Locate the cell with the specified text and output its (x, y) center coordinate. 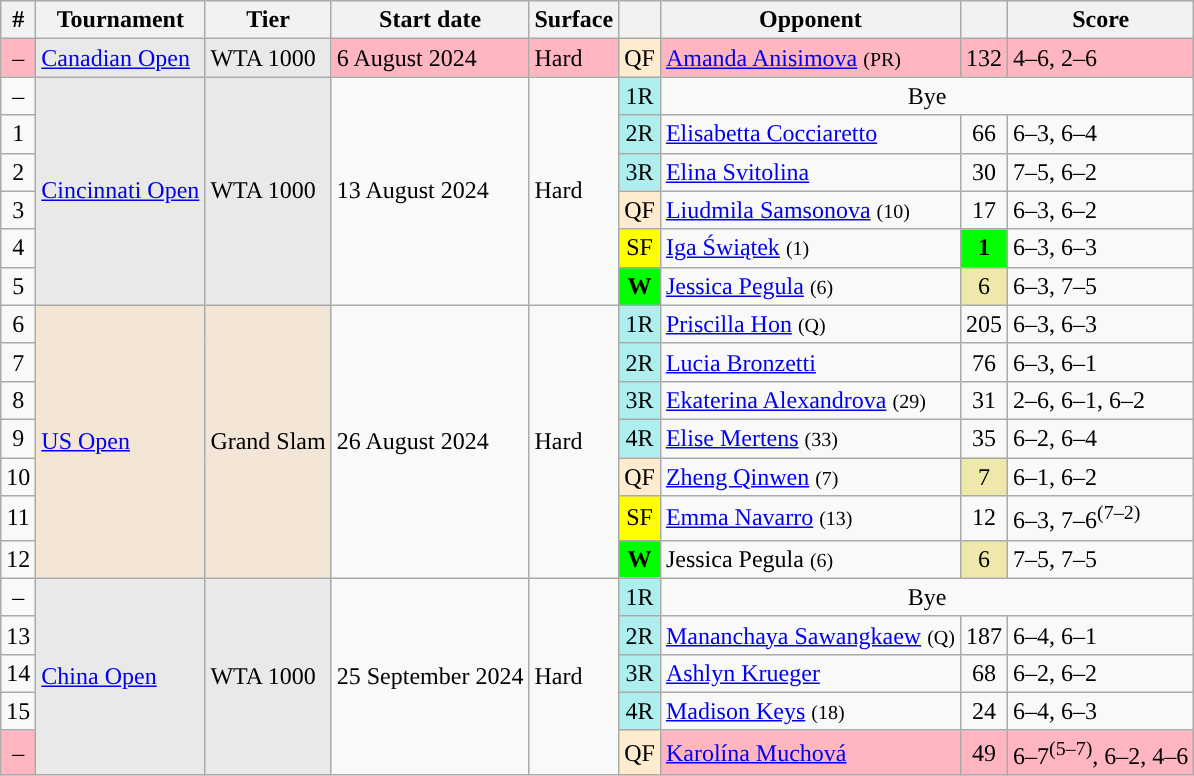
Priscilla Hon (Q) (810, 324)
7–5, 7–5 (1101, 559)
26 August 2024 (430, 442)
6–3, 7–6(7–2) (1101, 518)
30 (984, 172)
Iga Świątek (1) (810, 248)
15 (18, 711)
Cincinnati Open (120, 191)
Karolína Muchová (810, 752)
Lucia Bronzetti (810, 362)
76 (984, 362)
Madison Keys (18) (810, 711)
Liudmila Samsonova (10) (810, 210)
Score (1101, 20)
# (18, 20)
Grand Slam (268, 442)
Surface (574, 20)
2–6, 6–1, 6–2 (1101, 400)
13 August 2024 (430, 191)
Zheng Qinwen (7) (810, 477)
68 (984, 673)
35 (984, 438)
Tier (268, 20)
25 September 2024 (430, 676)
7–5, 6–2 (1101, 172)
13 (18, 635)
4 (18, 248)
132 (984, 58)
Ekaterina Alexandrova (29) (810, 400)
Amanda Anisimova (PR) (810, 58)
187 (984, 635)
Emma Navarro (13) (810, 518)
3 (18, 210)
6–4, 6–3 (1101, 711)
Elina Svitolina (810, 172)
Mananchaya Sawangkaew (Q) (810, 635)
205 (984, 324)
6–3, 6–4 (1101, 134)
6–7(5–7), 6–2, 4–6 (1101, 752)
10 (18, 477)
China Open (120, 676)
49 (984, 752)
Canadian Open (120, 58)
Elisabetta Cocciaretto (810, 134)
8 (18, 400)
6–2, 6–2 (1101, 673)
6–3, 6–1 (1101, 362)
Opponent (810, 20)
6 August 2024 (430, 58)
31 (984, 400)
6–4, 6–1 (1101, 635)
6–3, 7–5 (1101, 286)
9 (18, 438)
US Open (120, 442)
Tournament (120, 20)
Ashlyn Krueger (810, 673)
17 (984, 210)
11 (18, 518)
Start date (430, 20)
14 (18, 673)
Elise Mertens (33) (810, 438)
6–2, 6–4 (1101, 438)
2 (18, 172)
6–3, 6–2 (1101, 210)
66 (984, 134)
24 (984, 711)
6–1, 6–2 (1101, 477)
4–6, 2–6 (1101, 58)
5 (18, 286)
